Pinpoint the cell where the given text exists, returning its [X, Y] midpoint coordinate. 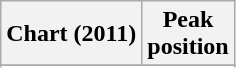
Peakposition [188, 34]
Chart (2011) [72, 34]
